Locate the cell with the specified text and output its (x, y) center coordinate. 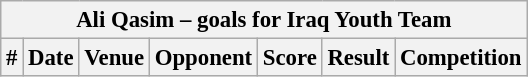
# (12, 58)
Result (358, 58)
Competition (461, 58)
Opponent (203, 58)
Date (51, 58)
Score (290, 58)
Ali Qasim – goals for Iraq Youth Team (264, 20)
Venue (114, 58)
